Return the (X, Y) coordinate for the center point of the cell that contains the specified text.  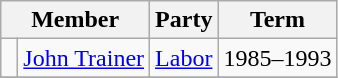
Party (184, 20)
John Trainer (84, 58)
Labor (184, 58)
1985–1993 (278, 58)
Term (278, 20)
Member (76, 20)
